Return [X, Y] of the center of cell containing provided text 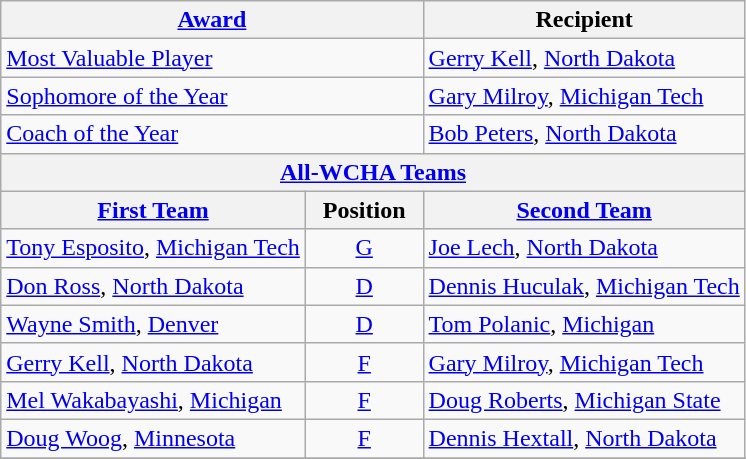
Don Ross, North Dakota [154, 286]
Coach of the Year [212, 134]
Position [364, 210]
Sophomore of the Year [212, 96]
Joe Lech, North Dakota [584, 248]
Doug Roberts, Michigan State [584, 400]
Award [212, 20]
Recipient [584, 20]
Tom Polanic, Michigan [584, 324]
First Team [154, 210]
Mel Wakabayashi, Michigan [154, 400]
Dennis Huculak, Michigan Tech [584, 286]
Most Valuable Player [212, 58]
All-WCHA Teams [374, 172]
Dennis Hextall, North Dakota [584, 438]
Doug Woog, Minnesota [154, 438]
Tony Esposito, Michigan Tech [154, 248]
Wayne Smith, Denver [154, 324]
Second Team [584, 210]
Bob Peters, North Dakota [584, 134]
G [364, 248]
